Extract the (x, y) coordinate from the center of the cell holding the provided text.  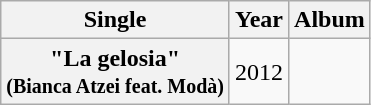
"La gelosia"(Bianca Atzei feat. Modà) (116, 72)
2012 (258, 72)
Single (116, 20)
Album (330, 20)
Year (258, 20)
